For the text-containing cell, return its midpoint in [X, Y] coordinate format. 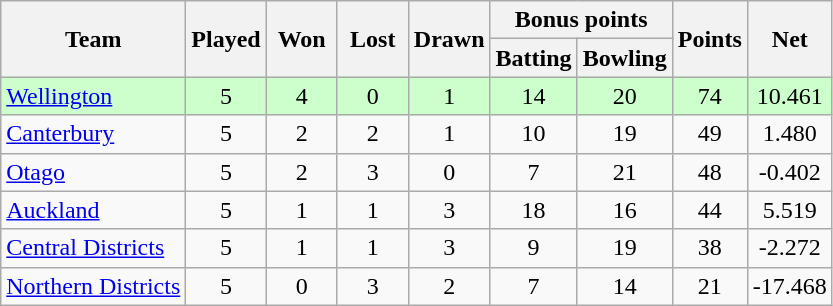
10.461 [790, 96]
Drawn [449, 39]
49 [710, 134]
Bowling [624, 58]
Team [94, 39]
Lost [372, 39]
Otago [94, 172]
Played [226, 39]
48 [710, 172]
1.480 [790, 134]
Wellington [94, 96]
44 [710, 210]
18 [534, 210]
Net [790, 39]
38 [710, 248]
Central Districts [94, 248]
-0.402 [790, 172]
5.519 [790, 210]
Auckland [94, 210]
Batting [534, 58]
4 [302, 96]
Canterbury [94, 134]
Bonus points [581, 20]
16 [624, 210]
9 [534, 248]
Points [710, 39]
74 [710, 96]
-17.468 [790, 286]
Won [302, 39]
-2.272 [790, 248]
10 [534, 134]
20 [624, 96]
Northern Districts [94, 286]
